Detect which cell encompasses the target text, then output its [X, Y] center coordinate. 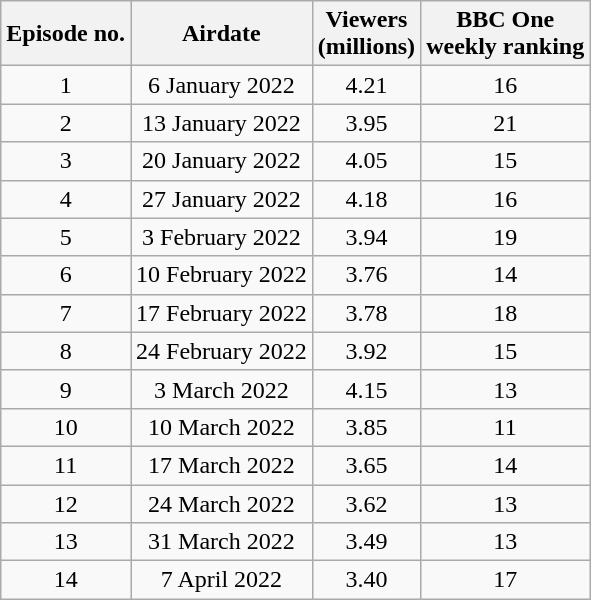
7 April 2022 [222, 580]
10 March 2022 [222, 427]
10 [66, 427]
3.65 [366, 465]
6 [66, 275]
5 [66, 237]
Airdate [222, 34]
6 January 2022 [222, 85]
4.15 [366, 389]
18 [506, 313]
1 [66, 85]
17 [506, 580]
9 [66, 389]
3 February 2022 [222, 237]
13 January 2022 [222, 123]
4.21 [366, 85]
3.78 [366, 313]
2 [66, 123]
20 January 2022 [222, 161]
24 February 2022 [222, 351]
8 [66, 351]
3.94 [366, 237]
Episode no. [66, 34]
17 March 2022 [222, 465]
19 [506, 237]
3 [66, 161]
17 February 2022 [222, 313]
3.92 [366, 351]
24 March 2022 [222, 503]
3.49 [366, 542]
31 March 2022 [222, 542]
BBC Oneweekly ranking [506, 34]
12 [66, 503]
3.76 [366, 275]
3.85 [366, 427]
4.05 [366, 161]
3.40 [366, 580]
7 [66, 313]
Viewers(millions) [366, 34]
27 January 2022 [222, 199]
4.18 [366, 199]
3.62 [366, 503]
21 [506, 123]
4 [66, 199]
3 March 2022 [222, 389]
3.95 [366, 123]
10 February 2022 [222, 275]
